Search for the cell housing the specified text and yield its [X, Y] center coordinate. 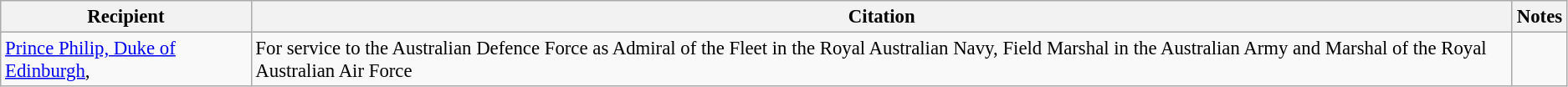
Citation [882, 17]
Recipient [126, 17]
Prince Philip, Duke of Edinburgh, [126, 60]
Notes [1540, 17]
